From the cell containing the given text, extract its center point as [X, Y] coordinate. 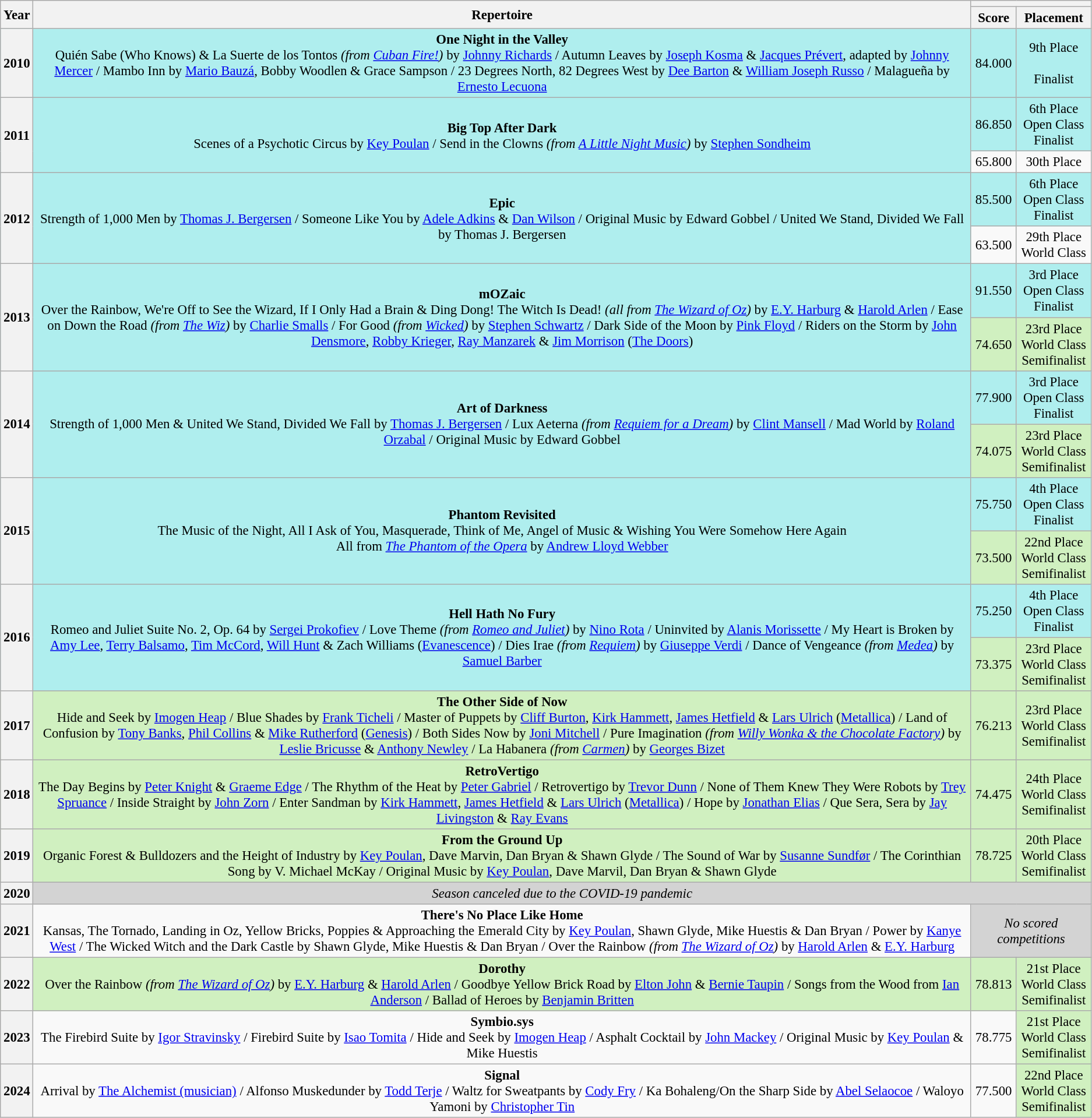
74.075 [994, 451]
Year [17, 15]
9th PlaceFinalist [1054, 63]
2015 [17, 530]
65.800 [994, 162]
84.000 [994, 63]
20th PlaceWorld ClassSemifinalist [1054, 856]
2012 [17, 218]
78.775 [994, 1038]
30th Place [1054, 162]
Placement [1054, 18]
77.500 [994, 1091]
No scored competitions [1031, 931]
63.500 [994, 245]
2014 [17, 424]
2010 [17, 63]
29th PlaceWorld Class [1054, 245]
2013 [17, 317]
76.213 [994, 726]
91.550 [994, 291]
2020 [17, 894]
78.725 [994, 856]
74.475 [994, 795]
77.900 [994, 397]
Repertoire [502, 15]
74.650 [994, 344]
86.850 [994, 125]
75.750 [994, 504]
Season canceled due to the COVID-19 pandemic [562, 894]
2011 [17, 135]
2019 [17, 856]
2016 [17, 637]
2021 [17, 931]
Score [994, 18]
2024 [17, 1091]
Big Top After DarkScenes of a Psychotic Circus by Key Poulan / Send in the Clowns (from A Little Night Music) by Stephen Sondheim [502, 135]
2022 [17, 985]
2018 [17, 795]
78.813 [994, 985]
73.500 [994, 558]
24th PlaceWorld ClassSemifinalist [1054, 795]
2017 [17, 726]
85.500 [994, 200]
75.250 [994, 611]
73.375 [994, 664]
2023 [17, 1038]
